Identify which cell holds the provided text, then report its [X, Y] central coordinate. 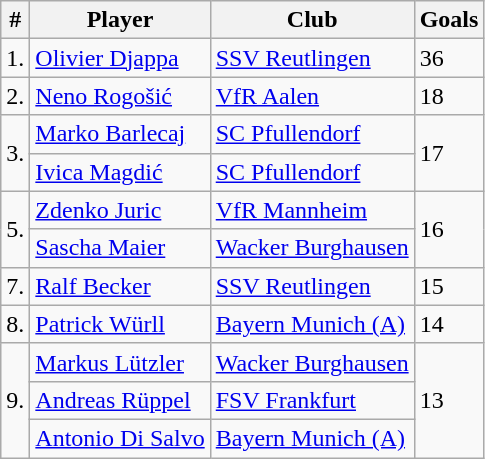
Sascha Maier [120, 248]
13 [449, 400]
14 [449, 324]
8. [16, 324]
3. [16, 153]
Markus Lützler [120, 362]
Patrick Würll [120, 324]
Marko Barlecaj [120, 134]
VfR Mannheim [312, 210]
2. [16, 96]
Club [312, 20]
15 [449, 286]
Antonio Di Salvo [120, 438]
Andreas Rüppel [120, 400]
Ralf Becker [120, 286]
16 [449, 229]
Ivica Magdić [120, 172]
Goals [449, 20]
VfR Aalen [312, 96]
7. [16, 286]
1. [16, 58]
Neno Rogošić [120, 96]
Player [120, 20]
9. [16, 400]
Zdenko Juric [120, 210]
36 [449, 58]
Olivier Djappa [120, 58]
18 [449, 96]
FSV Frankfurt [312, 400]
17 [449, 153]
# [16, 20]
5. [16, 229]
